Find where the given text appears and provide that cell's center as (x, y) coordinate. 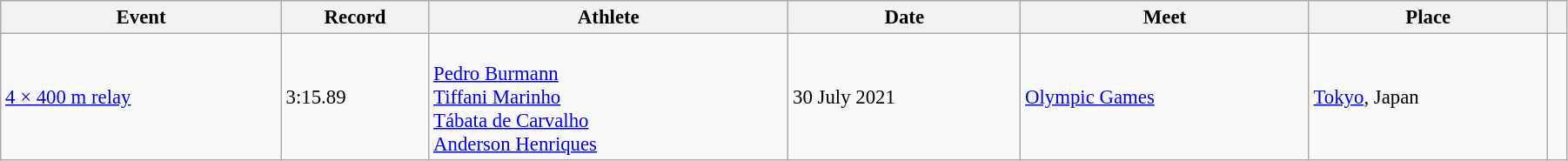
Place (1428, 17)
Olympic Games (1164, 97)
Tokyo, Japan (1428, 97)
Athlete (609, 17)
Pedro BurmannTiffani MarinhoTábata de CarvalhoAnderson Henriques (609, 97)
Event (141, 17)
Meet (1164, 17)
4 × 400 m relay (141, 97)
3:15.89 (355, 97)
Record (355, 17)
30 July 2021 (905, 97)
Date (905, 17)
